Search for the cell housing the specified text and yield its (X, Y) center coordinate. 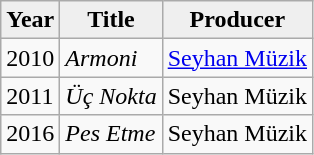
Producer (237, 20)
2010 (30, 58)
Armoni (111, 58)
Üç Nokta (111, 96)
2016 (30, 134)
Title (111, 20)
Pes Etme (111, 134)
2011 (30, 96)
Year (30, 20)
